Search for the cell housing the specified text and yield its [x, y] center coordinate. 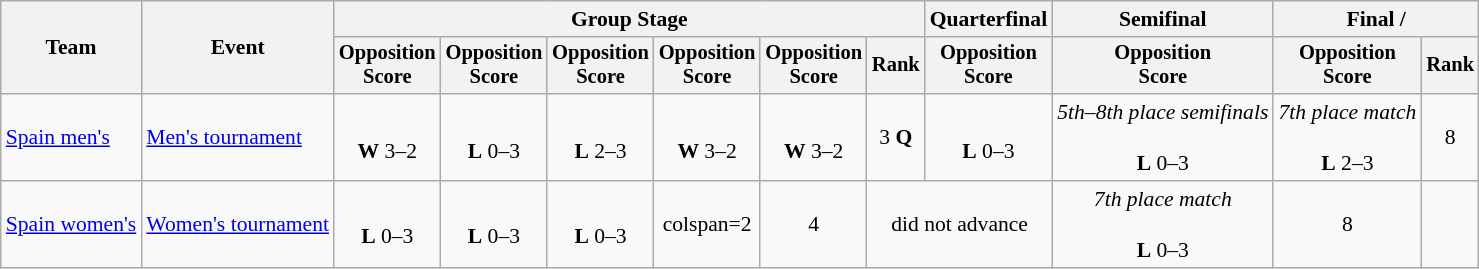
Team [72, 48]
colspan=2 [708, 224]
Quarterfinal [989, 19]
did not advance [960, 224]
7th place matchL 0–3 [1162, 224]
5th–8th place semifinalsL 0–3 [1162, 138]
Men's tournament [238, 138]
Event [238, 48]
7th place matchL 2–3 [1347, 138]
3 Q [896, 138]
Semifinal [1162, 19]
Women's tournament [238, 224]
Spain women's [72, 224]
Spain men's [72, 138]
4 [814, 224]
L 2–3 [600, 138]
Final / [1376, 19]
Group Stage [630, 19]
